For the text-containing cell, return its midpoint in [x, y] coordinate format. 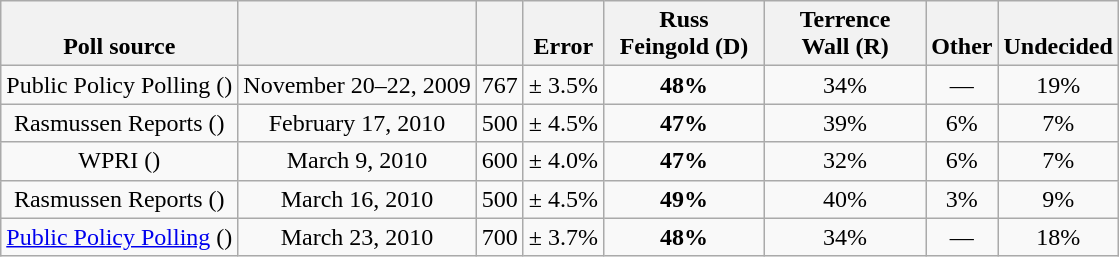
19% [1058, 85]
± 3.5% [563, 85]
767 [500, 85]
49% [684, 199]
18% [1058, 237]
February 17, 2010 [357, 123]
± 3.7% [563, 237]
Poll source [120, 34]
± 4.0% [563, 161]
Other [962, 34]
March 9, 2010 [357, 161]
9% [1058, 199]
700 [500, 237]
March 23, 2010 [357, 237]
Undecided [1058, 34]
RussFeingold (D) [684, 34]
WPRI () [120, 161]
39% [846, 123]
TerrenceWall (R) [846, 34]
40% [846, 199]
3% [962, 199]
March 16, 2010 [357, 199]
600 [500, 161]
November 20–22, 2009 [357, 85]
32% [846, 161]
Error [563, 34]
